Pinpoint the cell where the given text exists, returning its (X, Y) midpoint coordinate. 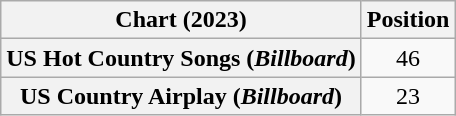
US Country Airplay (Billboard) (181, 96)
US Hot Country Songs (Billboard) (181, 58)
Position (408, 20)
46 (408, 58)
23 (408, 96)
Chart (2023) (181, 20)
